For the text-containing cell, return its midpoint in (x, y) coordinate format. 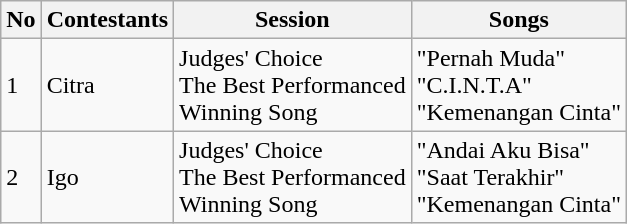
No (21, 20)
1 (21, 85)
Igo (107, 177)
2 (21, 177)
Songs (518, 20)
Citra (107, 85)
Contestants (107, 20)
"Andai Aku Bisa" "Saat Terakhir" "Kemenangan Cinta" (518, 177)
"Pernah Muda" "C.I.N.T.A" "Kemenangan Cinta" (518, 85)
Session (293, 20)
